Find where the given text appears and provide that cell's center as [X, Y] coordinate. 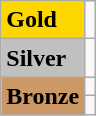
Silver [43, 58]
Gold [43, 20]
Bronze [43, 96]
